Return the [X, Y] coordinate for the center point of the cell that contains the specified text.  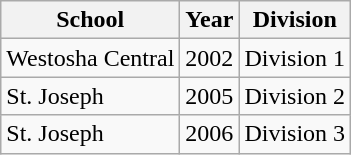
Year [210, 20]
Division 1 [295, 58]
2006 [210, 134]
School [90, 20]
2005 [210, 96]
Division 2 [295, 96]
2002 [210, 58]
Division [295, 20]
Division 3 [295, 134]
Westosha Central [90, 58]
